Return the (x, y) coordinate for the center point of the cell that contains the specified text.  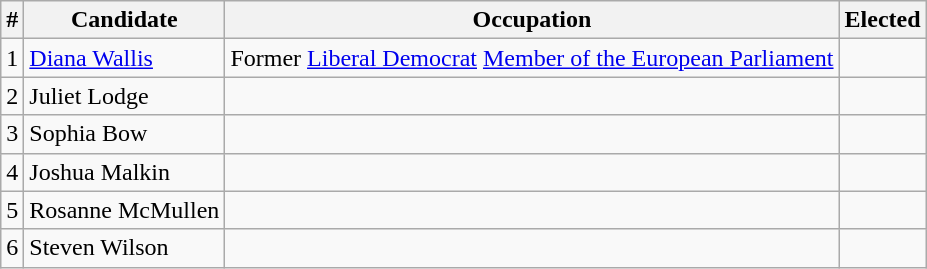
4 (12, 172)
Occupation (532, 20)
Former Liberal Democrat Member of the European Parliament (532, 58)
Sophia Bow (124, 134)
3 (12, 134)
1 (12, 58)
Rosanne McMullen (124, 210)
# (12, 20)
6 (12, 248)
Candidate (124, 20)
Elected (882, 20)
2 (12, 96)
Steven Wilson (124, 248)
Joshua Malkin (124, 172)
5 (12, 210)
Diana Wallis (124, 58)
Juliet Lodge (124, 96)
